Return [X, Y] of the center of cell containing provided text 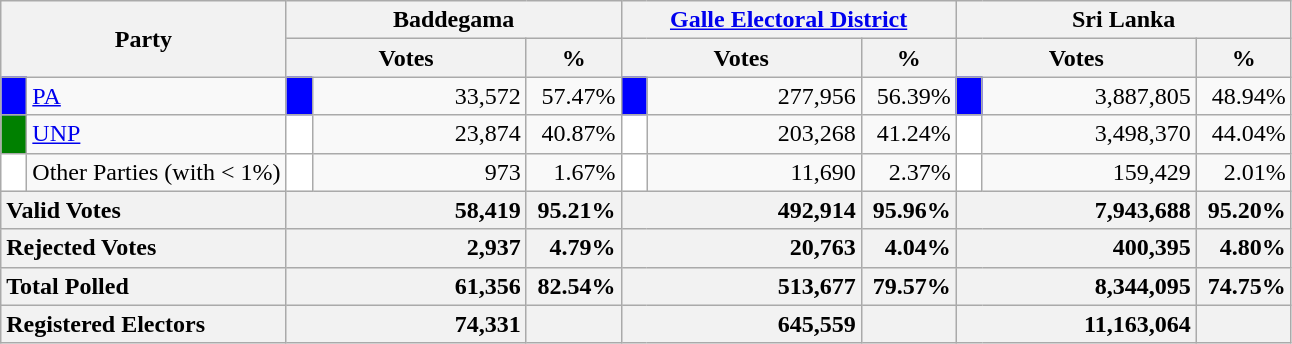
58,419 [406, 210]
82.54% [574, 286]
41.24% [908, 134]
Total Polled [144, 286]
Rejected Votes [144, 248]
Sri Lanka [1124, 20]
11,690 [754, 172]
513,677 [741, 286]
40.87% [574, 134]
277,956 [754, 96]
44.04% [1244, 134]
95.20% [1244, 210]
4.79% [574, 248]
400,395 [1076, 248]
23,874 [419, 134]
973 [419, 172]
2.01% [1244, 172]
74.75% [1244, 286]
61,356 [406, 286]
74,331 [406, 324]
4.80% [1244, 248]
79.57% [908, 286]
20,763 [741, 248]
48.94% [1244, 96]
2,937 [406, 248]
PA [156, 96]
Valid Votes [144, 210]
UNP [156, 134]
57.47% [574, 96]
56.39% [908, 96]
645,559 [741, 324]
Galle Electoral District [788, 20]
492,914 [741, 210]
7,943,688 [1076, 210]
Registered Electors [144, 324]
3,498,370 [1089, 134]
4.04% [908, 248]
11,163,064 [1076, 324]
95.21% [574, 210]
3,887,805 [1089, 96]
Other Parties (with < 1%) [156, 172]
2.37% [908, 172]
159,429 [1089, 172]
Baddegama [454, 20]
33,572 [419, 96]
203,268 [754, 134]
95.96% [908, 210]
1.67% [574, 172]
8,344,095 [1076, 286]
Party [144, 39]
